Scan for the cell matching the given text and deliver its [X, Y] coordinate at center. 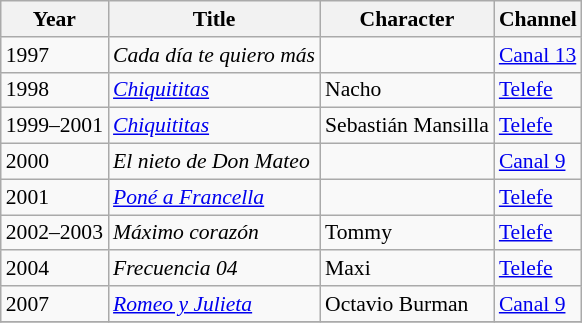
Character [407, 19]
Canal 13 [538, 55]
Octavio Burman [407, 304]
Maxi [407, 269]
2001 [54, 197]
Nacho [407, 90]
Year [54, 19]
Frecuencia 04 [214, 269]
Title [214, 19]
Cada día te quiero más [214, 55]
Poné a Francella [214, 197]
1997 [54, 55]
Máximo corazón [214, 233]
El nieto de Don Mateo [214, 162]
2000 [54, 162]
Sebastián Mansilla [407, 126]
2002–2003 [54, 233]
2007 [54, 304]
Romeo y Julieta [214, 304]
1999–2001 [54, 126]
Tommy [407, 233]
Channel [538, 19]
2004 [54, 269]
1998 [54, 90]
